Scan for the cell matching the given text and deliver its (x, y) coordinate at center. 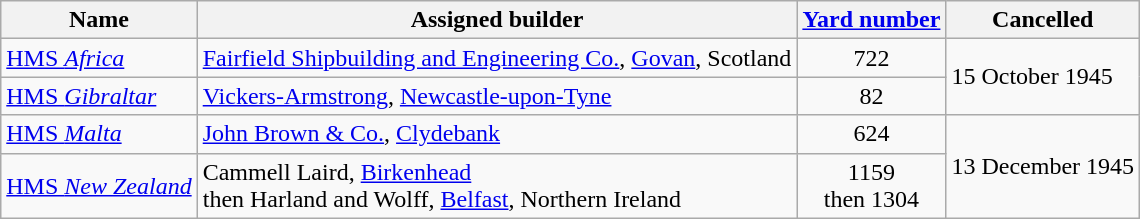
722 (872, 58)
John Brown & Co., Clydebank (497, 134)
Cammell Laird, Birkenhead then Harland and Wolff, Belfast, Northern Ireland (497, 186)
Vickers-Armstrong, Newcastle-upon-Tyne (497, 96)
HMS Malta (99, 134)
HMS Gibraltar (99, 96)
Yard number (872, 20)
HMS New Zealand (99, 186)
82 (872, 96)
Name (99, 20)
624 (872, 134)
15 October 1945 (1043, 77)
Fairfield Shipbuilding and Engineering Co., Govan, Scotland (497, 58)
1159 then 1304 (872, 186)
Cancelled (1043, 20)
13 December 1945 (1043, 166)
Assigned builder (497, 20)
HMS Africa (99, 58)
